Provide the [x, y] coordinate of the cell's center where the given text is located.  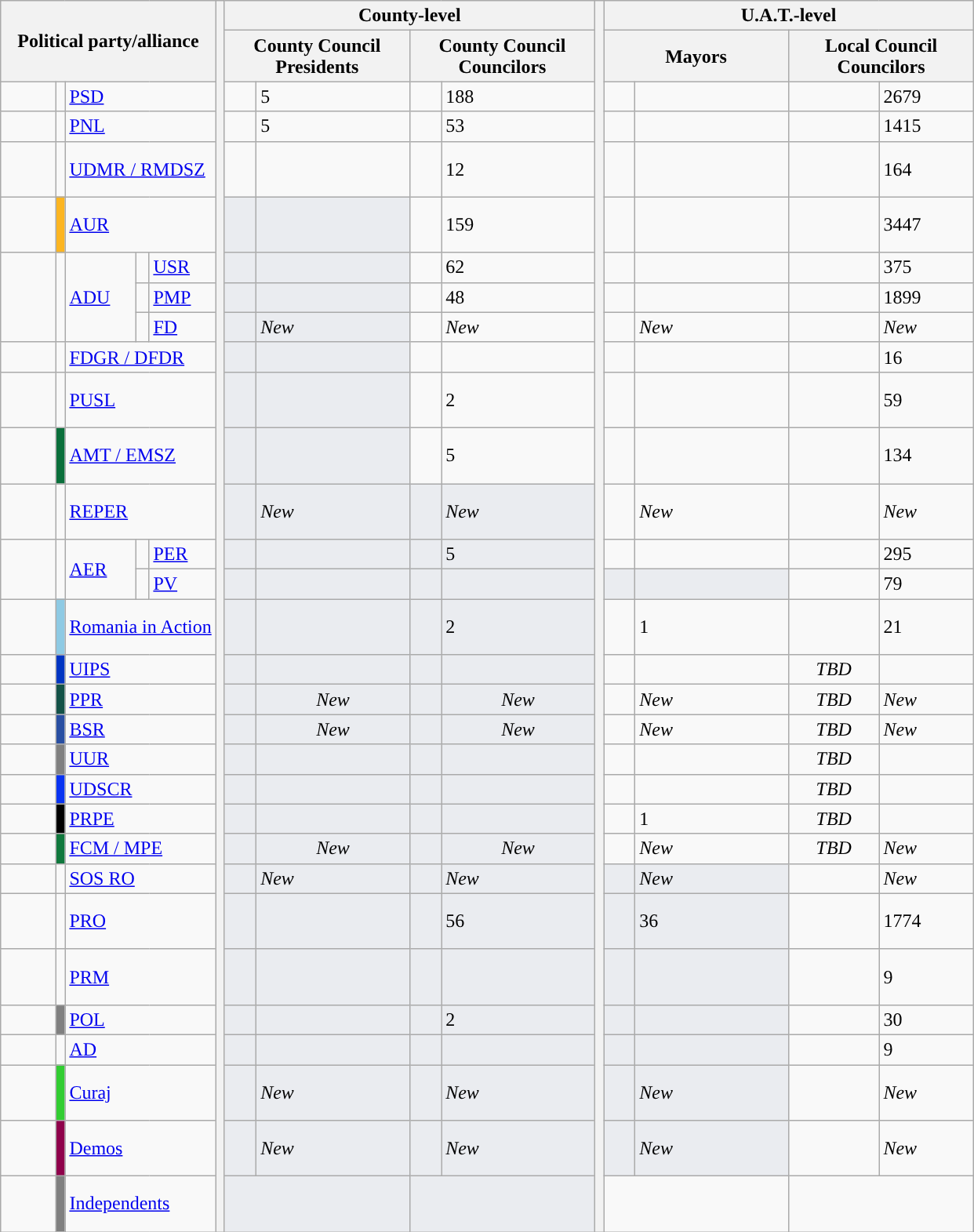
16 [927, 357]
PER [182, 554]
PV [182, 584]
FDGR / DFDR [140, 357]
Romania in Action [140, 627]
REPER [140, 511]
ADU [100, 297]
AUR [140, 224]
53 [518, 126]
UUR [140, 759]
PPR [140, 700]
59 [927, 400]
Local Council Councilors [881, 56]
AER [100, 569]
Mayors [696, 56]
Demos [140, 1148]
30 [927, 1019]
UIPS [140, 670]
UDSCR [140, 789]
County Council Councilors [502, 56]
Curaj [140, 1093]
POL [140, 1019]
BSR [140, 729]
U.A.T.-level [789, 16]
1899 [927, 297]
62 [518, 267]
36 [712, 921]
UDMR / RMDSZ [140, 169]
188 [518, 96]
Independents [140, 1205]
AMT / EMSZ [140, 455]
FD [182, 327]
PRO [140, 921]
12 [518, 169]
2679 [927, 96]
SOS RO [140, 878]
USR [182, 267]
FCM / MPE [140, 849]
79 [927, 584]
Political party/alliance [108, 41]
295 [927, 554]
375 [927, 267]
1774 [927, 921]
PSD [140, 96]
1415 [927, 126]
PRM [140, 977]
159 [518, 224]
County Council Presidents [317, 56]
48 [518, 297]
AD [140, 1049]
PRPE [140, 819]
56 [518, 921]
PNL [140, 126]
134 [927, 455]
County-level [409, 16]
PMP [182, 297]
PUSL [140, 400]
21 [927, 627]
164 [927, 169]
3447 [927, 224]
